For the text-containing cell, return its midpoint in (x, y) coordinate format. 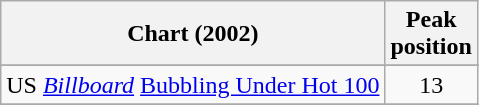
Chart (2002) (193, 34)
13 (431, 85)
Peakposition (431, 34)
US Billboard Bubbling Under Hot 100 (193, 85)
